Locate the cell with the specified text and output its (X, Y) center coordinate. 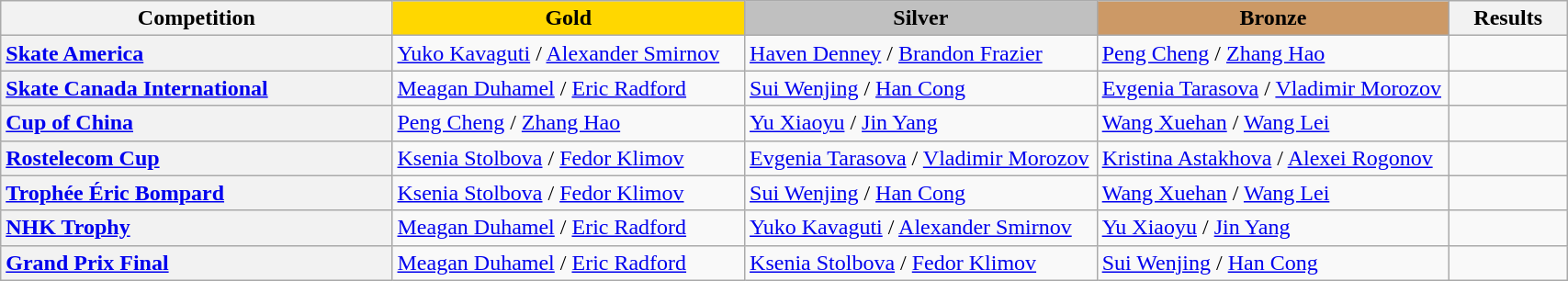
Gold (569, 18)
Results (1508, 18)
Trophée Éric Bompard (197, 193)
Bronze (1273, 18)
Competition (197, 18)
Haven Denney / Brandon Frazier (921, 53)
Grand Prix Final (197, 263)
Kristina Astakhova / Alexei Rogonov (1273, 158)
Skate America (197, 53)
Silver (921, 18)
Rostelecom Cup (197, 158)
Cup of China (197, 123)
NHK Trophy (197, 228)
Skate Canada International (197, 88)
